Provide the [X, Y] coordinate of the cell's center where the given text is located.  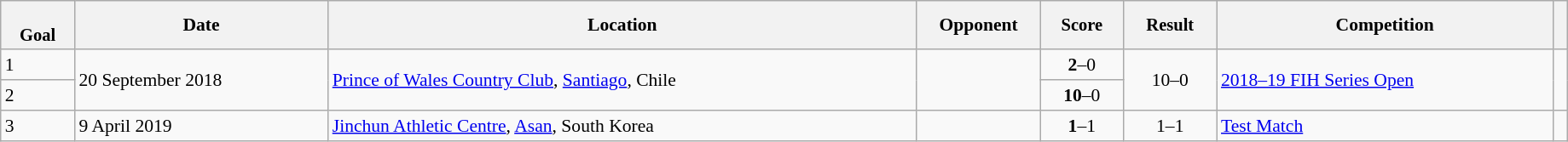
3 [38, 126]
2018–19 FIH Series Open [1385, 80]
Opponent [979, 26]
Result [1170, 26]
Goal [38, 26]
Competition [1385, 26]
20 September 2018 [201, 80]
9 April 2019 [201, 126]
Date [201, 26]
2 [38, 95]
Jinchun Athletic Centre, Asan, South Korea [622, 126]
2–0 [1081, 65]
Test Match [1385, 126]
Location [622, 26]
1 [38, 65]
Score [1081, 26]
Prince of Wales Country Club, Santiago, Chile [622, 80]
